Return the [x, y] coordinate for the center point of the cell that contains the specified text.  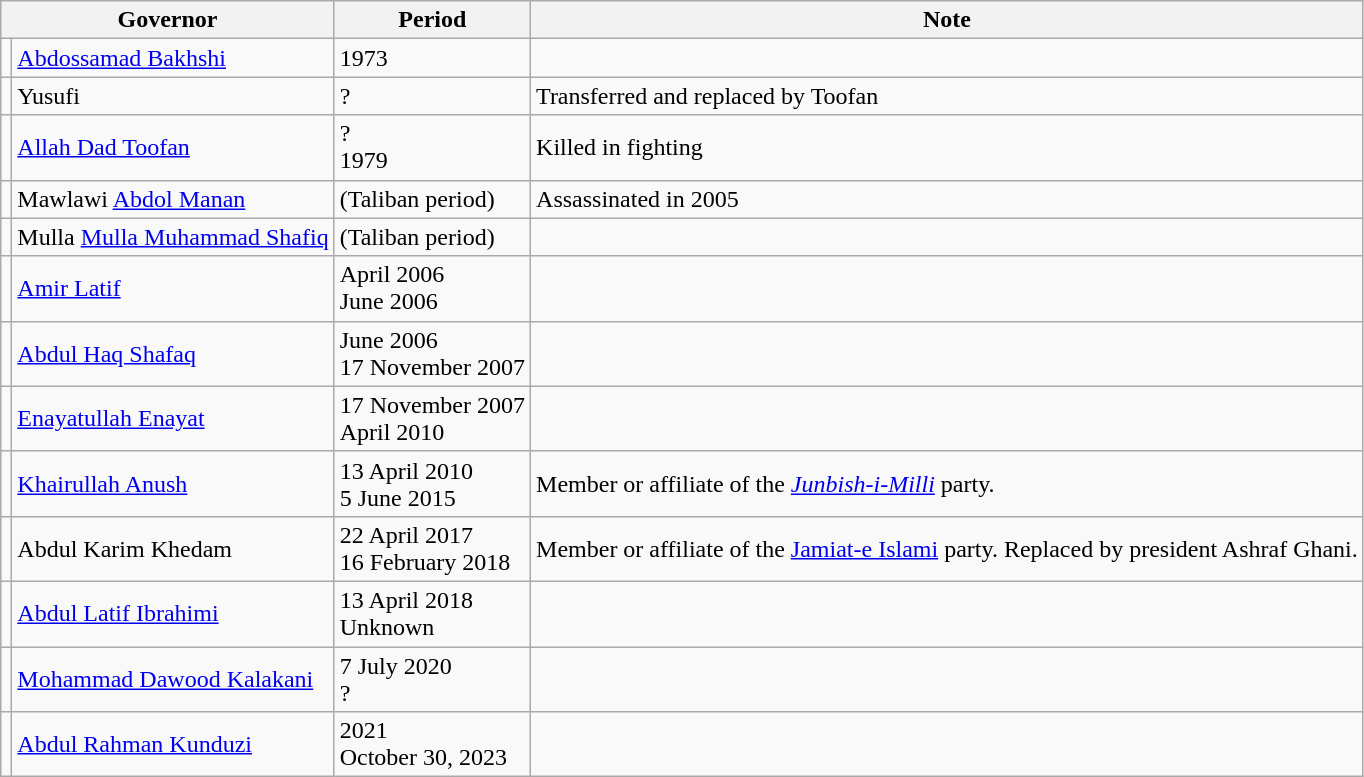
Abdul Rahman Kunduzi [173, 744]
7 July 2020? [432, 678]
Enayatullah Enayat [173, 418]
Note [948, 20]
Assassinated in 2005 [948, 199]
Abdossamad Bakhshi [173, 58]
2021 October 30, 2023 [432, 744]
Abdul Haq Shafaq [173, 354]
? [432, 96]
? 1979 [432, 148]
13 April 2018 Unknown [432, 614]
Amir Latif [173, 288]
Mohammad Dawood Kalakani [173, 678]
June 2006 17 November 2007 [432, 354]
April 2006 June 2006 [432, 288]
Abdul Latif Ibrahimi [173, 614]
Mulla Mulla Muhammad Shafiq [173, 237]
22 April 2017 16 February 2018 [432, 548]
Yusufi [173, 96]
Mawlawi Abdol Manan [173, 199]
Member or affiliate of the Junbish-i-Milli party. [948, 484]
Member or affiliate of the Jamiat-e Islami party. Replaced by president Ashraf Ghani. [948, 548]
17 November 2007 April 2010 [432, 418]
Khairullah Anush [173, 484]
13 April 2010 5 June 2015 [432, 484]
Governor [168, 20]
Transferred and replaced by Toofan [948, 96]
Killed in fighting [948, 148]
Allah Dad Toofan [173, 148]
Period [432, 20]
Abdul Karim Khedam [173, 548]
1973 [432, 58]
